Provide the [x, y] coordinate of the cell's center where the given text is located.  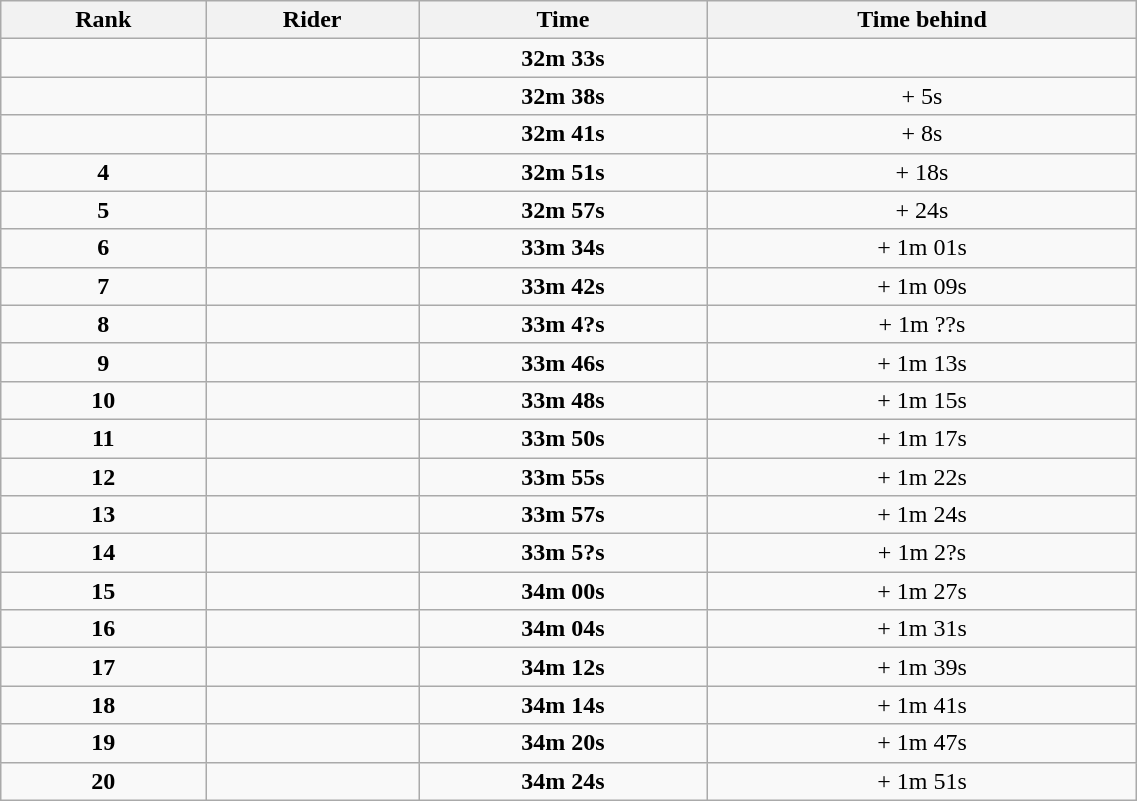
16 [104, 629]
+ 1m 24s [922, 515]
+ 1m ??s [922, 324]
6 [104, 248]
19 [104, 743]
33m 5?s [563, 553]
34m 14s [563, 705]
+ 8s [922, 134]
+ 1m 22s [922, 477]
32m 33s [563, 58]
32m 41s [563, 134]
33m 4?s [563, 324]
34m 20s [563, 743]
+ 5s [922, 96]
34m 24s [563, 781]
32m 57s [563, 210]
+ 1m 17s [922, 438]
10 [104, 400]
34m 12s [563, 667]
20 [104, 781]
Rider [312, 20]
32m 38s [563, 96]
33m 46s [563, 362]
18 [104, 705]
14 [104, 553]
17 [104, 667]
+ 1m 31s [922, 629]
+ 1m 01s [922, 248]
5 [104, 210]
34m 00s [563, 591]
+ 1m 27s [922, 591]
+ 1m 51s [922, 781]
33m 50s [563, 438]
+ 1m 13s [922, 362]
33m 42s [563, 286]
9 [104, 362]
4 [104, 172]
11 [104, 438]
15 [104, 591]
33m 57s [563, 515]
+ 1m 39s [922, 667]
+ 18s [922, 172]
+ 1m 41s [922, 705]
+ 24s [922, 210]
33m 48s [563, 400]
Rank [104, 20]
+ 1m 2?s [922, 553]
33m 55s [563, 477]
Time [563, 20]
+ 1m 15s [922, 400]
Time behind [922, 20]
+ 1m 47s [922, 743]
12 [104, 477]
32m 51s [563, 172]
8 [104, 324]
13 [104, 515]
33m 34s [563, 248]
+ 1m 09s [922, 286]
7 [104, 286]
34m 04s [563, 629]
